Search for the cell housing the specified text and yield its [X, Y] center coordinate. 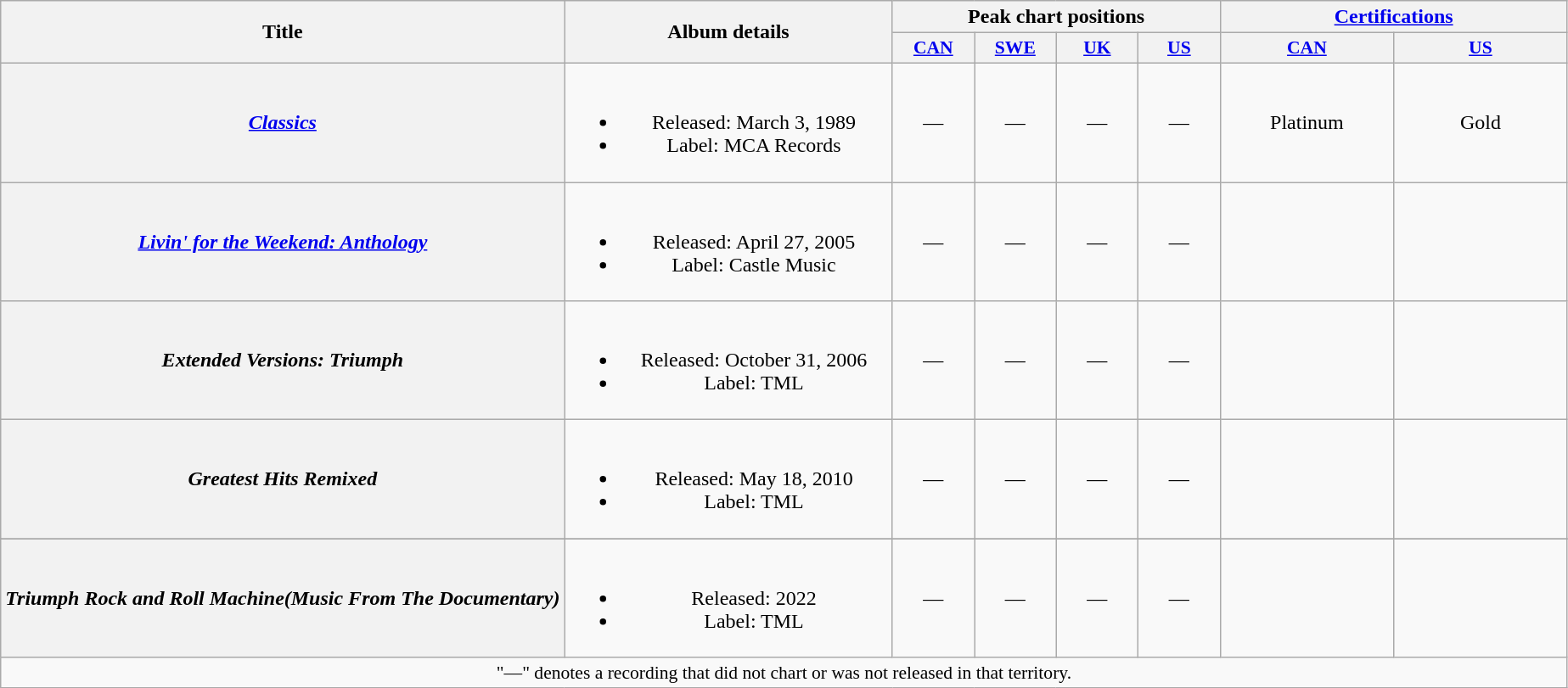
Released: April 27, 2005Label: Castle Music [728, 241]
Greatest Hits Remixed [283, 479]
Classics [283, 122]
Released: March 3, 1989Label: MCA Records [728, 122]
Peak chart positions [1056, 17]
Triumph Rock and Roll Machine(Music From The Documentary) [283, 598]
Extended Versions: Triumph [283, 361]
Title [283, 32]
Platinum [1307, 122]
Released: October 31, 2006Label: TML [728, 361]
"—" denotes a recording that did not chart or was not released in that territory. [784, 673]
Album details [728, 32]
UK [1097, 48]
Released: May 18, 2010Label: TML [728, 479]
SWE [1015, 48]
Livin' for the Weekend: Anthology [283, 241]
Gold [1481, 122]
Released: 2022Label: TML [728, 598]
Certifications [1394, 17]
